Search for the cell housing the specified text and yield its [x, y] center coordinate. 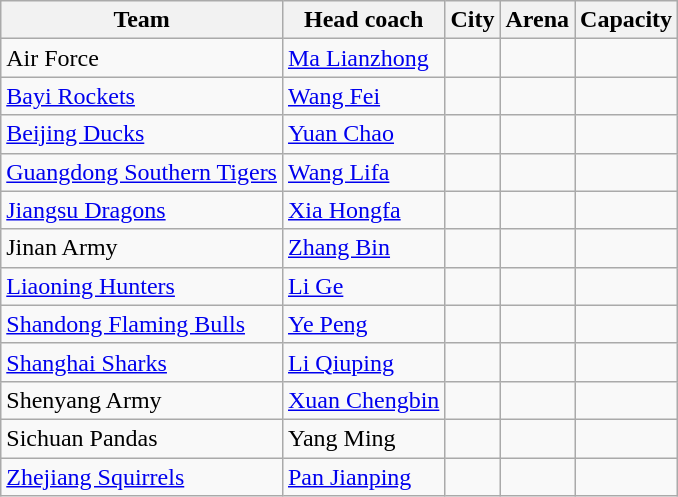
Bayi Rockets [142, 96]
Shenyang Army [142, 400]
Beijing Ducks [142, 134]
Yuan Chao [363, 134]
Sichuan Pandas [142, 438]
Jiangsu Dragons [142, 210]
Liaoning Hunters [142, 286]
Arena [538, 20]
Wang Fei [363, 96]
Zhejiang Squirrels [142, 477]
Xuan Chengbin [363, 400]
Yang Ming [363, 438]
Ma Lianzhong [363, 58]
Li Ge [363, 286]
Jinan Army [142, 248]
Shandong Flaming Bulls [142, 324]
Team [142, 20]
Air Force [142, 58]
City [472, 20]
Capacity [626, 20]
Shanghai Sharks [142, 362]
Wang Lifa [363, 172]
Guangdong Southern Tigers [142, 172]
Zhang Bin [363, 248]
Head coach [363, 20]
Pan Jianping [363, 477]
Ye Peng [363, 324]
Li Qiuping [363, 362]
Xia Hongfa [363, 210]
